Identify which cell holds the provided text, then report its [X, Y] central coordinate. 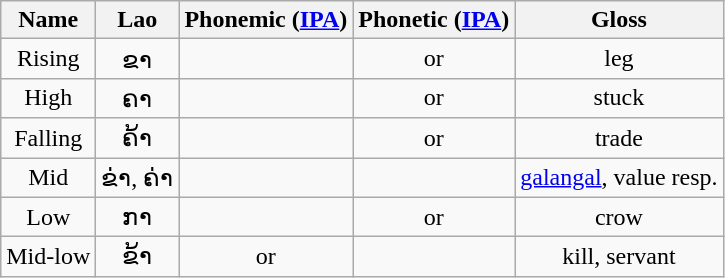
stuck [619, 98]
Mid-low [48, 257]
kill, servant [619, 257]
galangal, value resp. [619, 178]
ຂາ [138, 59]
Lao [138, 20]
Name [48, 20]
ກາ [138, 217]
trade [619, 138]
ຂ່າ, ຄ່າ [138, 178]
Low [48, 217]
Phonetic (IPA) [434, 20]
Mid [48, 178]
ຂ້າ [138, 257]
ຄາ [138, 98]
ຄ້າ [138, 138]
Phonemic (IPA) [266, 20]
Gloss [619, 20]
crow [619, 217]
Rising [48, 59]
High [48, 98]
leg [619, 59]
Falling [48, 138]
